Extract the (x, y) coordinate from the center of the cell holding the provided text.  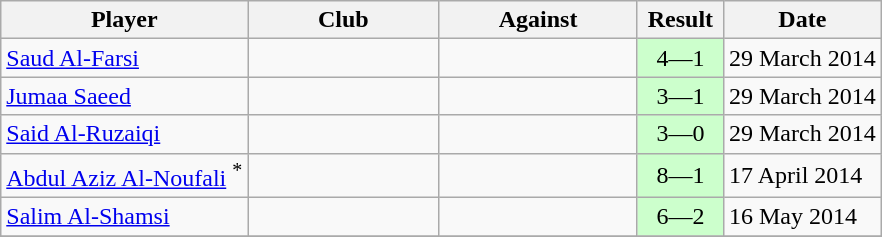
Player (124, 20)
8—1 (680, 176)
Said Al-Ruzaiqi (124, 134)
Result (680, 20)
17 April 2014 (802, 176)
Club (344, 20)
Jumaa Saeed (124, 96)
3—0 (680, 134)
3—1 (680, 96)
Saud Al-Farsi (124, 58)
4—1 (680, 58)
16 May 2014 (802, 217)
6—2 (680, 217)
Salim Al-Shamsi (124, 217)
Abdul Aziz Al-Noufali * (124, 176)
Date (802, 20)
Against (538, 20)
